Search for the cell housing the specified text and yield its (x, y) center coordinate. 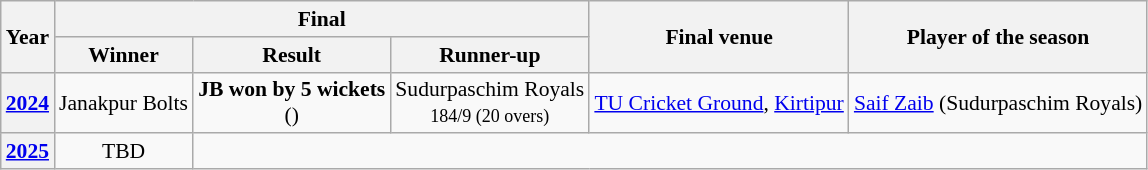
JB won by 5 wickets() (292, 102)
2025 (28, 152)
Janakpur Bolts (124, 102)
Saif Zaib (Sudurpaschim Royals) (998, 102)
Result (292, 55)
TU Cricket Ground, Kirtipur (719, 102)
Final (322, 19)
Winner (124, 55)
Player of the season (998, 36)
Runner-up (490, 55)
Final venue (719, 36)
Sudurpaschim Royals184/9 (20 overs) (490, 102)
2024 (28, 102)
TBD (124, 152)
Year (28, 36)
